Find where the given text appears and provide that cell's center as [x, y] coordinate. 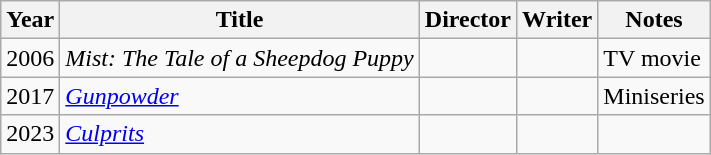
Director [468, 20]
2017 [30, 96]
Miniseries [654, 96]
Gunpowder [240, 96]
TV movie [654, 58]
Mist: The Tale of a Sheepdog Puppy [240, 58]
Writer [558, 20]
Notes [654, 20]
Culprits [240, 134]
Title [240, 20]
Year [30, 20]
2006 [30, 58]
2023 [30, 134]
